From the cell containing the given text, extract its center point as (X, Y) coordinate. 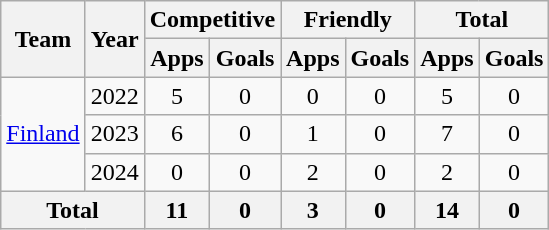
1 (313, 134)
3 (313, 210)
Competitive (212, 20)
6 (176, 134)
Finland (43, 134)
Team (43, 39)
14 (447, 210)
2024 (114, 172)
2022 (114, 96)
7 (447, 134)
2023 (114, 134)
Year (114, 39)
11 (176, 210)
Friendly (348, 20)
